Detect which cell encompasses the target text, then output its (X, Y) center coordinate. 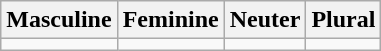
Plural (344, 20)
Feminine (170, 20)
Masculine (59, 20)
Neuter (265, 20)
